Find where the given text appears and provide that cell's center as [x, y] coordinate. 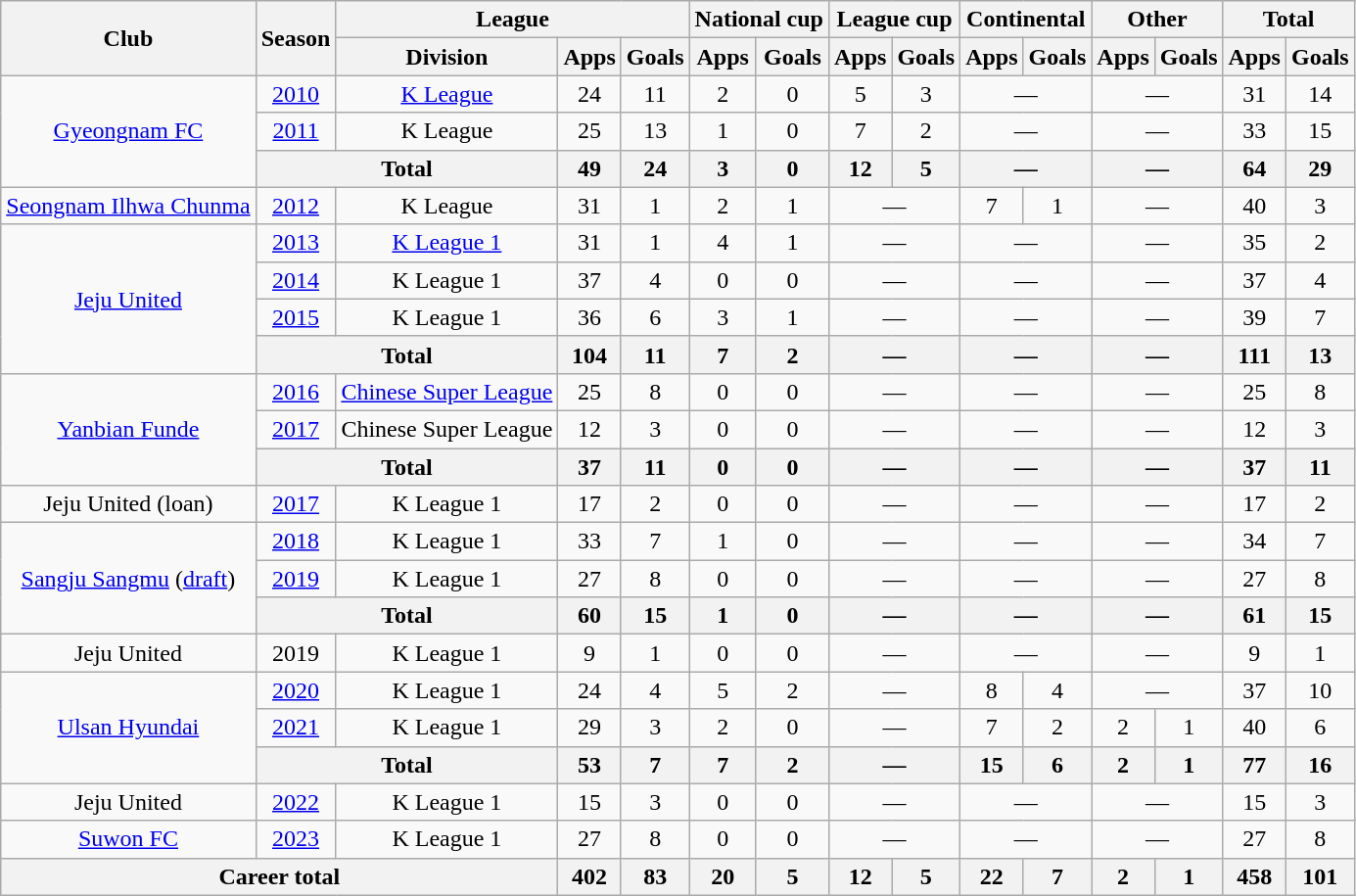
61 [1254, 616]
39 [1254, 317]
National cup [759, 20]
104 [589, 354]
16 [1320, 765]
2022 [296, 802]
2011 [296, 131]
53 [589, 765]
77 [1254, 765]
22 [992, 876]
35 [1254, 243]
20 [723, 876]
Career total [280, 876]
402 [589, 876]
2015 [296, 317]
Other [1157, 20]
458 [1254, 876]
Continental [1026, 20]
49 [589, 168]
111 [1254, 354]
League cup [894, 20]
2010 [296, 94]
101 [1320, 876]
64 [1254, 168]
10 [1320, 690]
2023 [296, 839]
Ulsan Hyundai [128, 728]
League [513, 20]
34 [1254, 542]
2016 [296, 392]
2014 [296, 280]
Club [128, 38]
2021 [296, 728]
Seongnam Ilhwa Chunma [128, 206]
Gyeongnam FC [128, 131]
Jeju United (loan) [128, 504]
Division [446, 57]
14 [1320, 94]
2013 [296, 243]
2012 [296, 206]
2018 [296, 542]
Season [296, 38]
83 [655, 876]
2020 [296, 690]
Suwon FC [128, 839]
Yanbian Funde [128, 429]
60 [589, 616]
Sangju Sangmu (draft) [128, 579]
36 [589, 317]
